Identify which cell holds the provided text, then report its (X, Y) central coordinate. 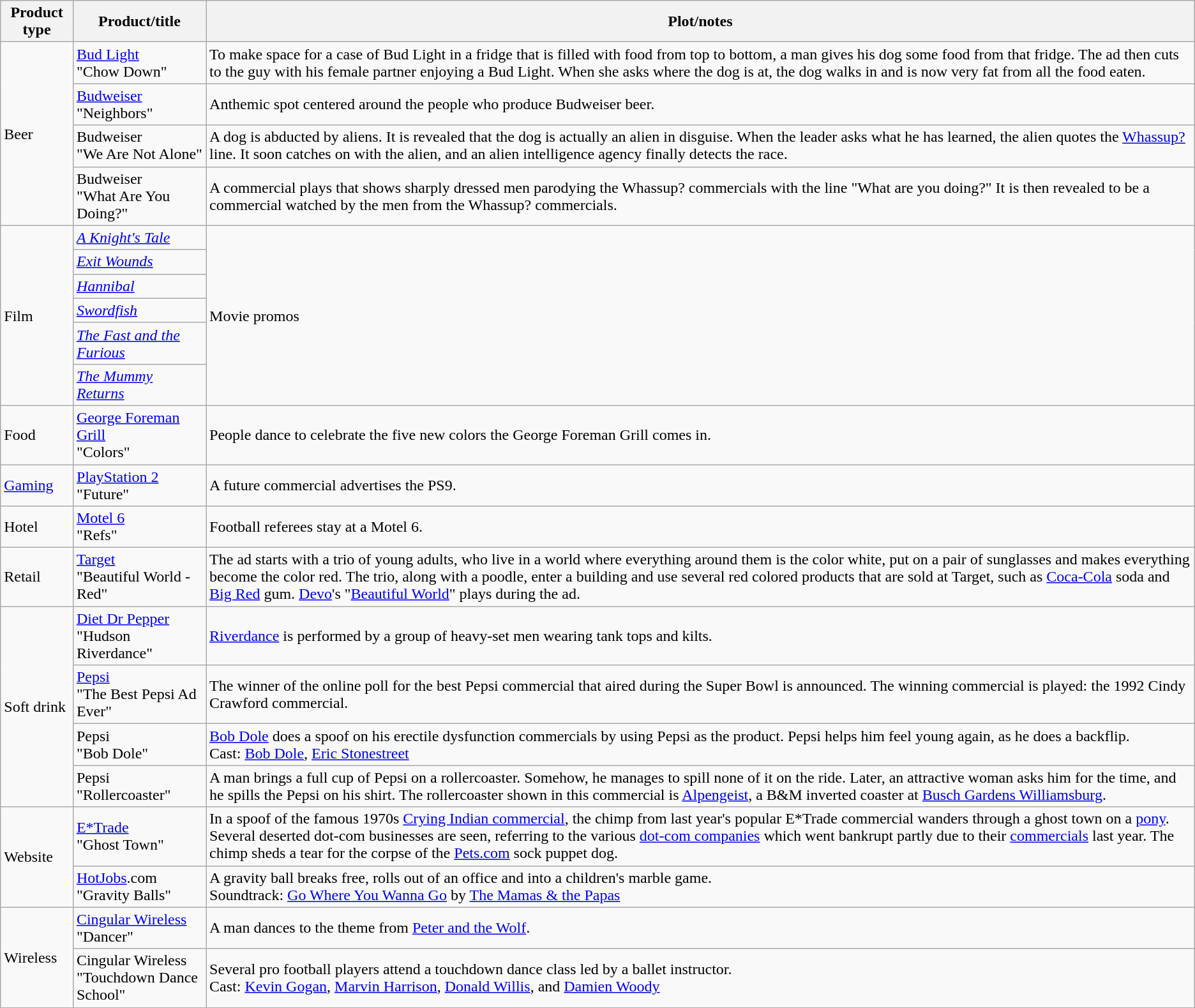
Hannibal (139, 286)
A man dances to the theme from Peter and the Wolf. (701, 928)
Anthemic spot centered around the people who produce Budweiser beer. (701, 105)
Plot/notes (701, 22)
The Fast and the Furious (139, 343)
Budweiser"What Are You Doing?" (139, 196)
Cingular Wireless"Touchdown Dance School" (139, 978)
People dance to celebrate the five new colors the George Foreman Grill comes in. (701, 435)
Motel 6"Refs" (139, 527)
Exit Wounds (139, 262)
E*Trade"Ghost Town" (139, 836)
HotJobs.com"Gravity Balls" (139, 886)
Target"Beautiful World - Red" (139, 577)
Product/title (139, 22)
Beer (37, 134)
A future commercial advertises the PS9. (701, 485)
Budweiser"Neighbors" (139, 105)
Film (37, 315)
Pepsi"Rollercoaster" (139, 786)
Hotel (37, 527)
A gravity ball breaks free, rolls out of an office and into a children's marble game.Soundtrack: Go Where You Wanna Go by The Mamas & the Papas (701, 886)
George Foreman Grill"Colors" (139, 435)
Bud Light"Chow Down" (139, 63)
Riverdance is performed by a group of heavy-set men wearing tank tops and kilts. (701, 636)
Swordfish (139, 310)
Product type (37, 22)
Website (37, 857)
Gaming (37, 485)
Retail (37, 577)
Pepsi"The Best Pepsi Ad Ever" (139, 695)
PlayStation 2"Future" (139, 485)
Diet Dr Pepper"Hudson Riverdance" (139, 636)
Pepsi"Bob Dole" (139, 744)
A Knight's Tale (139, 237)
Cingular Wireless"Dancer" (139, 928)
Soft drink (37, 707)
Movie promos (701, 315)
Football referees stay at a Motel 6. (701, 527)
Food (37, 435)
Wireless (37, 958)
The Mummy Returns (139, 384)
Budweiser"We Are Not Alone" (139, 146)
